Find where the given text appears and provide that cell's center as [x, y] coordinate. 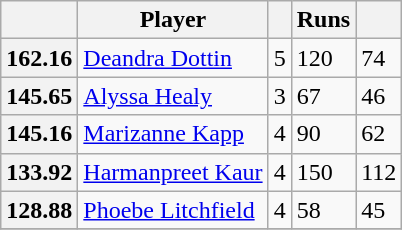
46 [379, 96]
Marizanne Kapp [173, 134]
90 [323, 134]
150 [323, 172]
133.92 [40, 172]
58 [323, 210]
128.88 [40, 210]
162.16 [40, 58]
5 [280, 58]
67 [323, 96]
62 [379, 134]
145.65 [40, 96]
3 [280, 96]
Alyssa Healy [173, 96]
Phoebe Litchfield [173, 210]
112 [379, 172]
45 [379, 210]
Deandra Dottin [173, 58]
Runs [323, 20]
Harmanpreet Kaur [173, 172]
74 [379, 58]
145.16 [40, 134]
Player [173, 20]
120 [323, 58]
